Determine the (x, y) coordinate at the center of the cell enclosing the given text.  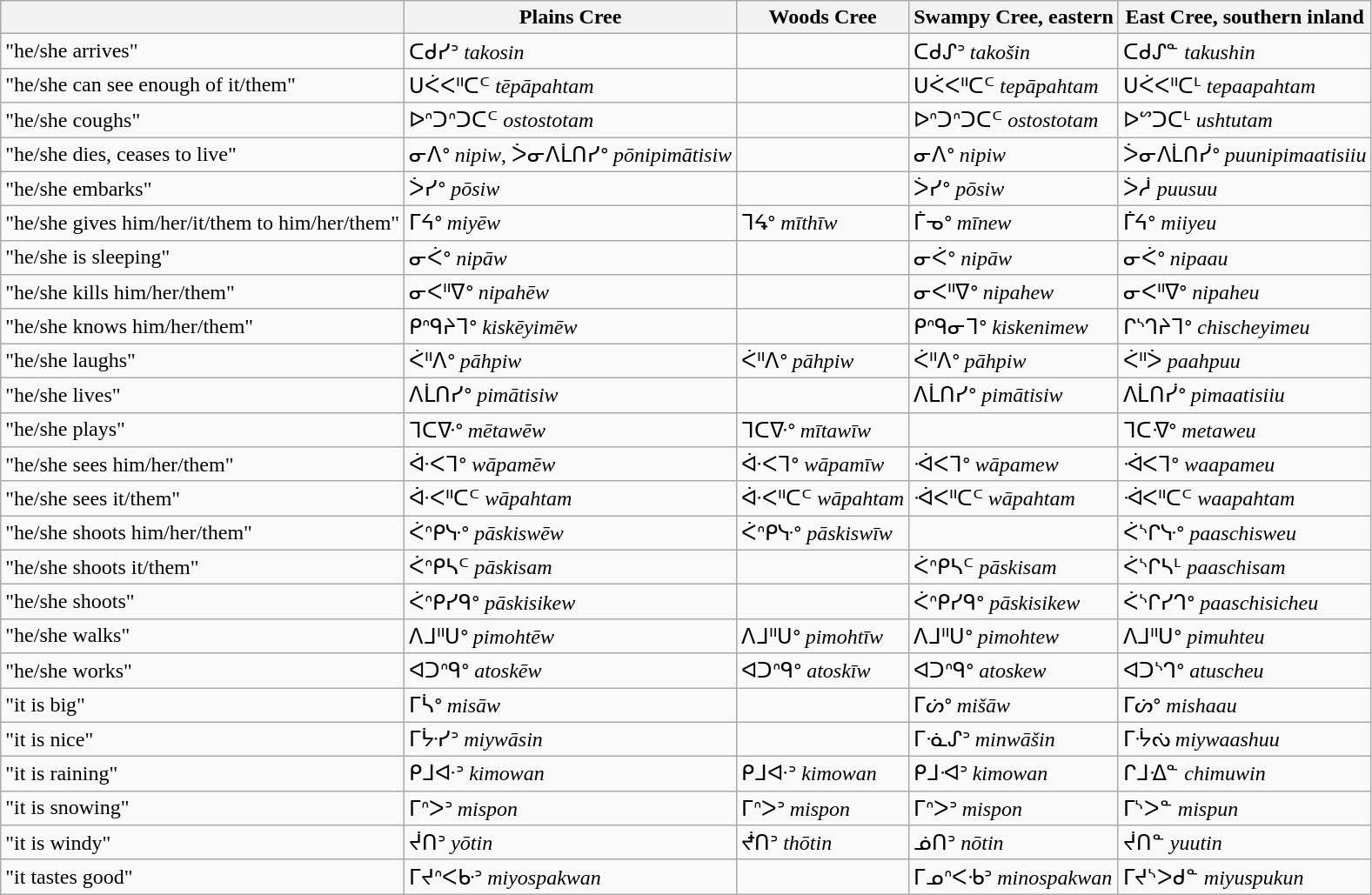
"he/she is sleeping" (203, 257)
ᒥᓵᐤ misāw (571, 705)
Plains Cree (571, 17)
ᓂᐸᐦᐁᐤ nipaheu (1244, 292)
ᐊᑐᐢᑫᐤ atoskēw (571, 671)
ᐹᐦᐴ paahpuu (1244, 361)
ᒣᑕᐍᐤ mētawēw (571, 430)
"he/she knows him/her/them" (203, 326)
"he/she sees him/her/them" (203, 464)
ᒥᔻᔔ miywaashuu (1244, 739)
ᖫᑎᐣ thōtin (823, 843)
"he/she shoots him/her/them" (203, 533)
ᒦᔦᐤ miiyeu (1244, 224)
ᐹᔅᒋᓯᒉᐤ paaschisicheu (1244, 602)
"it is big" (203, 705)
ᒥᔼᓯᐣ miywāsin (571, 739)
ᒥᓍᔑᐣ minwāšin (1014, 739)
ᐹᔅᒋᓴᒻ paaschisam (1244, 567)
ᐊᑐᐢᑫᐤ atoskew (1014, 671)
ᐚᐸᒣᐤ wāpamīw (823, 464)
"he/she shoots" (203, 602)
ᑭᒧᐗᐣ kimowan (1014, 774)
ᐙᐸᒣᐤ wāpamew (1014, 464)
ᑌᐹᐸᐦᑕᒻ tepaapahtam (1244, 85)
ᐅᔥᑐᑕᒻ ushtutam (1244, 120)
ᓂᐸᐦᐁᐤ nipahēw (571, 292)
"he/she gives him/her/it/them to him/her/them" (203, 224)
"he/she kills him/her/them" (203, 292)
ᐴᓲ puusuu (1244, 189)
ᑭᐢᑫᓂᒣᐤ kiskenimew (1014, 326)
"he/she walks" (203, 636)
ᒣᑕᐍᐤ mītawīw (823, 430)
"he/she shoots it/them" (203, 567)
ᒋᒧᐎᓐ chimuwin (1244, 774)
ᐱᒫᑎᓰᐤ pimaatisiiu (1244, 395)
ᐙᐸᒣᐤ waapameu (1244, 464)
ᒥᓄᐢᐸᑾᐣ minospakwan (1014, 877)
ᐴᓂᐱᒫᑎᓰᐤ puunipimaatisiiu (1244, 155)
ᒥᔪᐢᐸᑿᐣ miyospakwan (571, 877)
ᐹᐢᑭᓷᐤ pāskiswēw (571, 533)
"he/she arrives" (203, 51)
ᓅᑎᐣ nōtin (1014, 843)
ᐱᒧᐦᑌᐤ pimohtēw (571, 636)
East Cree, southern inland (1244, 17)
ᑌᐹᐸᐦᑕᒼ tepāpahtam (1014, 85)
"he/she plays" (203, 430)
"he/she works" (203, 671)
"he/she embarks" (203, 189)
"he/she sees it/them" (203, 498)
ᒥᔖᐤ mishaau (1244, 705)
ᒋᔅᒉᔨᒣᐤ chischeyimeu (1244, 326)
ᐊᑐᔅᒉᐤ atuscheu (1244, 671)
Swampy Cree, eastern (1014, 17)
"he/she dies, ceases to live" (203, 155)
ᒦᓀᐤ mīnew (1014, 224)
ᓂᐱᐤ nipiw, ᐴᓂᐱᒫᑎᓯᐤ pōnipimātisiw (571, 155)
ᐙᐸᐦᑕᒼ waapahtam (1244, 498)
ᐙᐸᐦᑕᒼ wāpahtam (1014, 498)
"he/she lives" (203, 395)
ᔫᑎᐣ yōtin (571, 843)
ᒥᔖᐤ mišāw (1014, 705)
ᐹᐢᑭᓷᐤ pāskiswīw (823, 533)
ᐹᔅᒋᓷᐤ paaschisweu (1244, 533)
ᑕᑯᓯᐣ takosin (571, 51)
ᑕᑯᔑᐣ takošin (1014, 51)
"it is raining" (203, 774)
"he/she can see enough of it/them" (203, 85)
ᑕᑯᔑᓐ takushin (1244, 51)
Woods Cree (823, 17)
ᐱᒧᐦᑌᐤ pimohtīw (823, 636)
ᐊᑐᐢᑫᐤ atoskīw (823, 671)
ᐱᒧᐦᑌᐤ pimuhteu (1244, 636)
"he/she coughs" (203, 120)
"it is snowing" (203, 808)
ᒣᖧᐤ mīthīw (823, 224)
ᓂᐸᐦᐁᐤ nipahew (1014, 292)
ᒥᔪᔅᐳᑯᓐ miyuspukun (1244, 877)
"it is windy" (203, 843)
"it is nice" (203, 739)
ᒥᔦᐤ miyēw (571, 224)
ᒥᔅᐳᓐ mispun (1244, 808)
ᓂᐹᐤ nipaau (1244, 257)
"it tastes good" (203, 877)
ᐱᒧᐦᑌᐤ pimohtew (1014, 636)
ᑭᐢᑫᔨᒣᐤ kiskēyimēw (571, 326)
ᑌᐹᐸᐦᑕᒼ tēpāpahtam (571, 85)
ᓂᐱᐤ nipiw (1014, 155)
ᔫᑎᓐ yuutin (1244, 843)
ᒣᑕᐌᐤ metaweu (1244, 430)
"he/she laughs" (203, 361)
ᐚᐸᒣᐤ wāpamēw (571, 464)
